Return the [x, y] coordinate for the center point of the cell that contains the specified text.  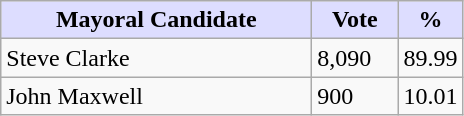
% [430, 20]
89.99 [430, 58]
8,090 [355, 58]
John Maxwell [156, 96]
Mayoral Candidate [156, 20]
10.01 [430, 96]
900 [355, 96]
Steve Clarke [156, 58]
Vote [355, 20]
